Locate the cell with the specified text and output its [x, y] center coordinate. 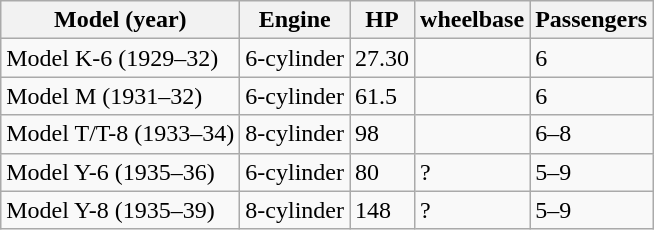
Model T/T-8 (1933–34) [120, 134]
27.30 [382, 58]
Model M (1931–32) [120, 96]
Engine [295, 20]
80 [382, 172]
Passengers [592, 20]
wheelbase [472, 20]
98 [382, 134]
6–8 [592, 134]
Model Y-6 (1935–36) [120, 172]
148 [382, 210]
Model K-6 (1929–32) [120, 58]
61.5 [382, 96]
HP [382, 20]
Model Y-8 (1935–39) [120, 210]
Model (year) [120, 20]
